Scan for the cell matching the given text and deliver its (x, y) coordinate at center. 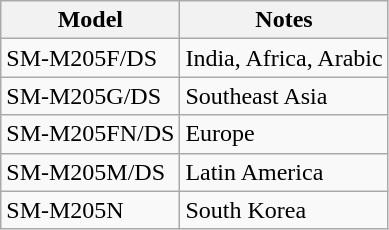
SM-M205F/DS (90, 58)
SM-M205N (90, 210)
Latin America (284, 172)
Notes (284, 20)
SM-M205G/DS (90, 96)
Southeast Asia (284, 96)
SM-M205M/DS (90, 172)
India, Africa, Arabic (284, 58)
Europe (284, 134)
South Korea (284, 210)
Model (90, 20)
SM-M205FN/DS (90, 134)
